Detect which cell encompasses the target text, then output its (X, Y) center coordinate. 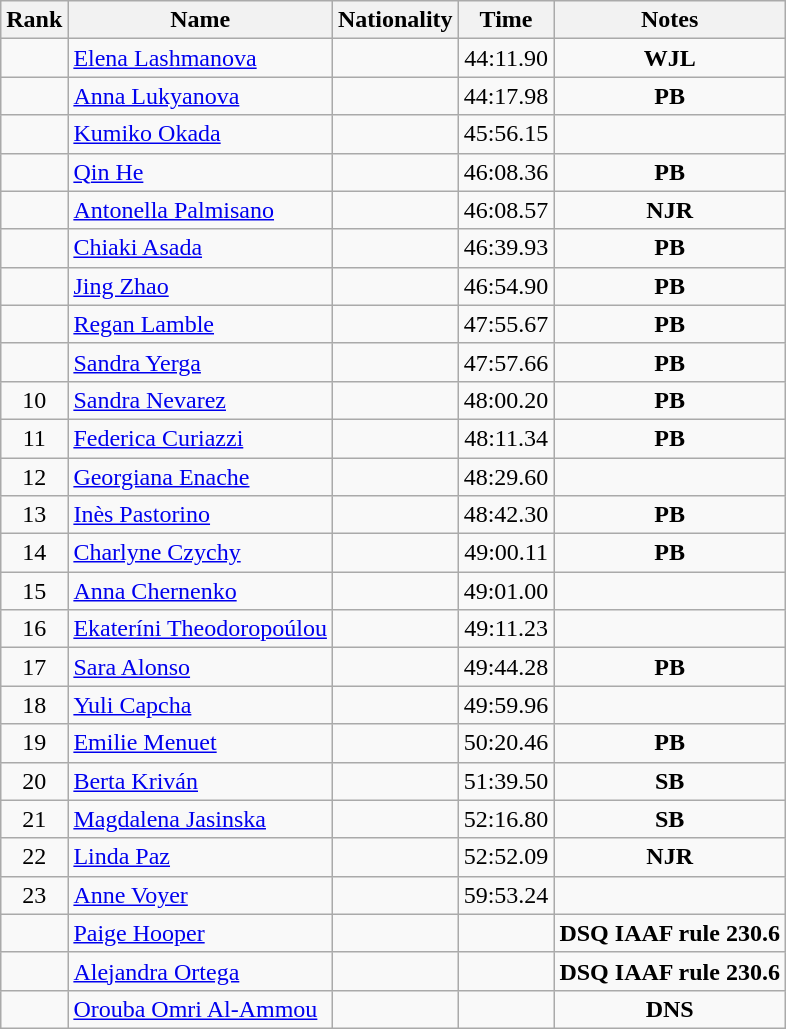
14 (34, 553)
Sandra Nevarez (200, 400)
59:53.24 (506, 895)
Nationality (395, 20)
Federica Curiazzi (200, 438)
49:11.23 (506, 629)
10 (34, 400)
Georgiana Enache (200, 477)
Berta Kriván (200, 781)
51:39.50 (506, 781)
Ekateríni Theodoropoúlou (200, 629)
DNS (670, 1009)
16 (34, 629)
47:55.67 (506, 324)
46:54.90 (506, 286)
46:39.93 (506, 248)
22 (34, 857)
WJL (670, 58)
11 (34, 438)
49:44.28 (506, 667)
48:42.30 (506, 515)
20 (34, 781)
Inès Pastorino (200, 515)
Linda Paz (200, 857)
Paige Hooper (200, 933)
49:01.00 (506, 591)
49:59.96 (506, 705)
Anne Voyer (200, 895)
49:00.11 (506, 553)
13 (34, 515)
Charlyne Czychy (200, 553)
45:56.15 (506, 134)
Notes (670, 20)
17 (34, 667)
Rank (34, 20)
Yuli Capcha (200, 705)
Alejandra Ortega (200, 971)
Sandra Yerga (200, 362)
Anna Lukyanova (200, 96)
19 (34, 743)
Sara Alonso (200, 667)
21 (34, 819)
Qin He (200, 172)
47:57.66 (506, 362)
23 (34, 895)
50:20.46 (506, 743)
Jing Zhao (200, 286)
46:08.36 (506, 172)
48:11.34 (506, 438)
Antonella Palmisano (200, 210)
48:00.20 (506, 400)
52:16.80 (506, 819)
18 (34, 705)
Elena Lashmanova (200, 58)
46:08.57 (506, 210)
12 (34, 477)
Orouba Omri Al-Ammou (200, 1009)
Name (200, 20)
15 (34, 591)
52:52.09 (506, 857)
Anna Chernenko (200, 591)
Regan Lamble (200, 324)
Emilie Menuet (200, 743)
Time (506, 20)
44:11.90 (506, 58)
Kumiko Okada (200, 134)
48:29.60 (506, 477)
Magdalena Jasinska (200, 819)
Chiaki Asada (200, 248)
44:17.98 (506, 96)
